Find where the given text appears and provide that cell's center as (X, Y) coordinate. 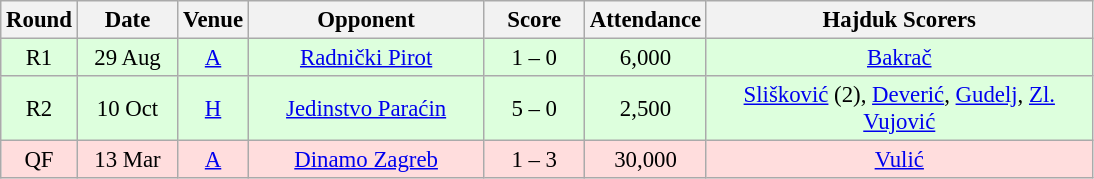
Bakrač (899, 58)
Score (534, 20)
10 Oct (128, 108)
1 – 0 (534, 58)
R1 (39, 58)
Radnički Pirot (366, 58)
Jedinstvo Paraćin (366, 108)
30,000 (646, 160)
2,500 (646, 108)
Round (39, 20)
Vulić (899, 160)
Slišković (2), Deverić, Gudelj, Zl. Vujović (899, 108)
29 Aug (128, 58)
Opponent (366, 20)
QF (39, 160)
Date (128, 20)
H (214, 108)
Hajduk Scorers (899, 20)
R2 (39, 108)
13 Mar (128, 160)
Attendance (646, 20)
Dinamo Zagreb (366, 160)
1 – 3 (534, 160)
5 – 0 (534, 108)
6,000 (646, 58)
Venue (214, 20)
